Provide the [X, Y] coordinate of the cell's center where the given text is located.  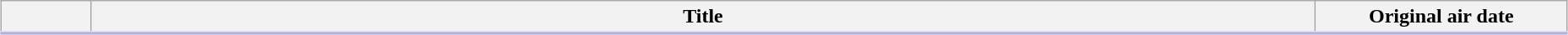
Original air date [1441, 17]
Title [703, 17]
